Output the (x, y) coordinate of the center of the cell containing the given text.  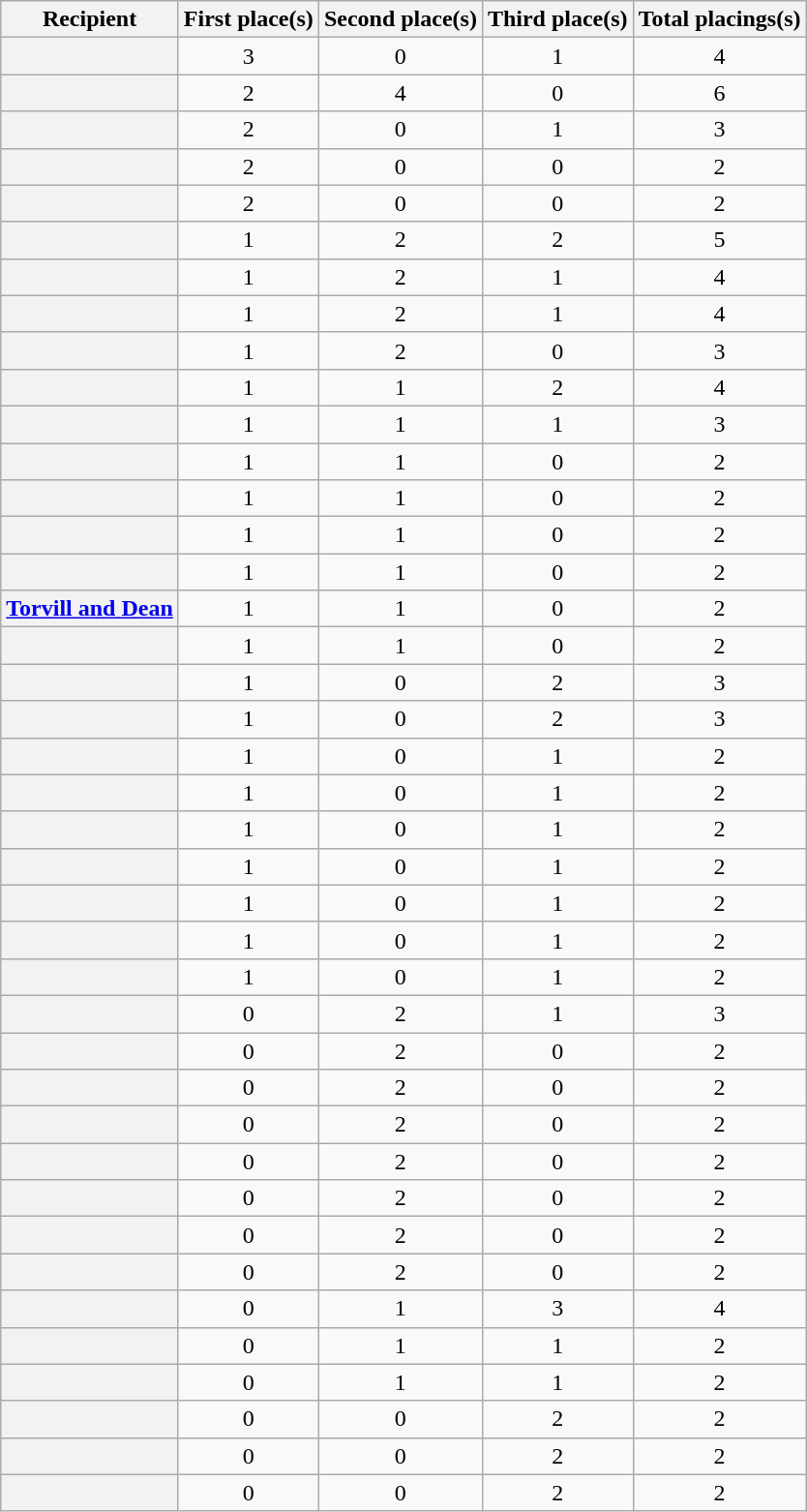
Recipient (90, 19)
Torvill and Dean (90, 609)
6 (720, 93)
Second place(s) (401, 19)
First place(s) (248, 19)
Total placings(s) (720, 19)
Third place(s) (557, 19)
5 (720, 240)
